Output the [x, y] coordinate of the center of the cell containing the given text.  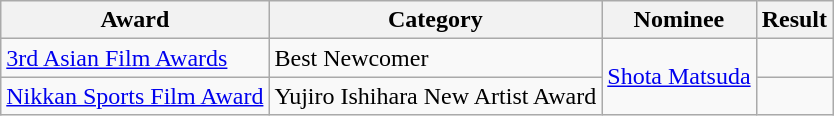
3rd Asian Film Awards [135, 58]
Nikkan Sports Film Award [135, 96]
Best Newcomer [436, 58]
Yujiro Ishihara New Artist Award [436, 96]
Award [135, 20]
Category [436, 20]
Shota Matsuda [679, 77]
Nominee [679, 20]
Result [794, 20]
